Extract the [x, y] coordinate from the center of the cell holding the provided text.  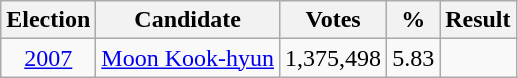
% [414, 20]
Moon Kook-hyun [188, 58]
5.83 [414, 58]
Candidate [188, 20]
Election [48, 20]
2007 [48, 58]
1,375,498 [334, 58]
Result [478, 20]
Votes [334, 20]
